Detect which cell encompasses the target text, then output its [x, y] center coordinate. 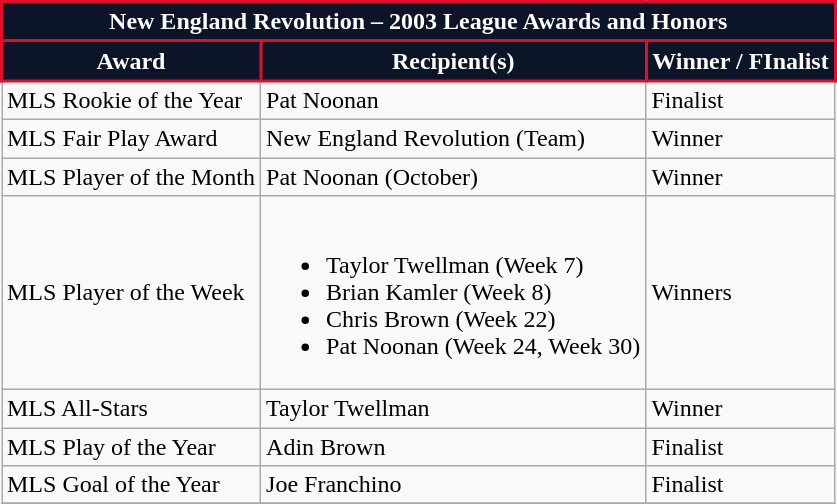
Adin Brown [454, 447]
MLS Play of the Year [132, 447]
Winners [740, 293]
Pat Noonan [454, 100]
Award [132, 61]
Taylor Twellman [454, 409]
MLS Player of the Week [132, 293]
New England Revolution (Team) [454, 138]
Joe Franchino [454, 485]
MLS Rookie of the Year [132, 100]
New England Revolution – 2003 League Awards and Honors [418, 22]
MLS All-Stars [132, 409]
MLS Fair Play Award [132, 138]
Taylor Twellman (Week 7)Brian Kamler (Week 8)Chris Brown (Week 22)Pat Noonan (Week 24, Week 30) [454, 293]
Winner / FInalist [740, 61]
MLS Goal of the Year [132, 485]
Recipient(s) [454, 61]
Pat Noonan (October) [454, 177]
MLS Player of the Month [132, 177]
